For the text-containing cell, return its midpoint in (x, y) coordinate format. 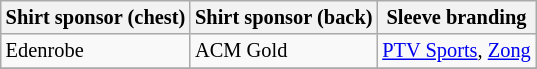
Shirt sponsor (chest) (96, 17)
PTV Sports, Zong (456, 51)
Sleeve branding (456, 17)
Shirt sponsor (back) (284, 17)
ACM Gold (284, 51)
Edenrobe (96, 51)
